Search for the cell housing the specified text and yield its [X, Y] center coordinate. 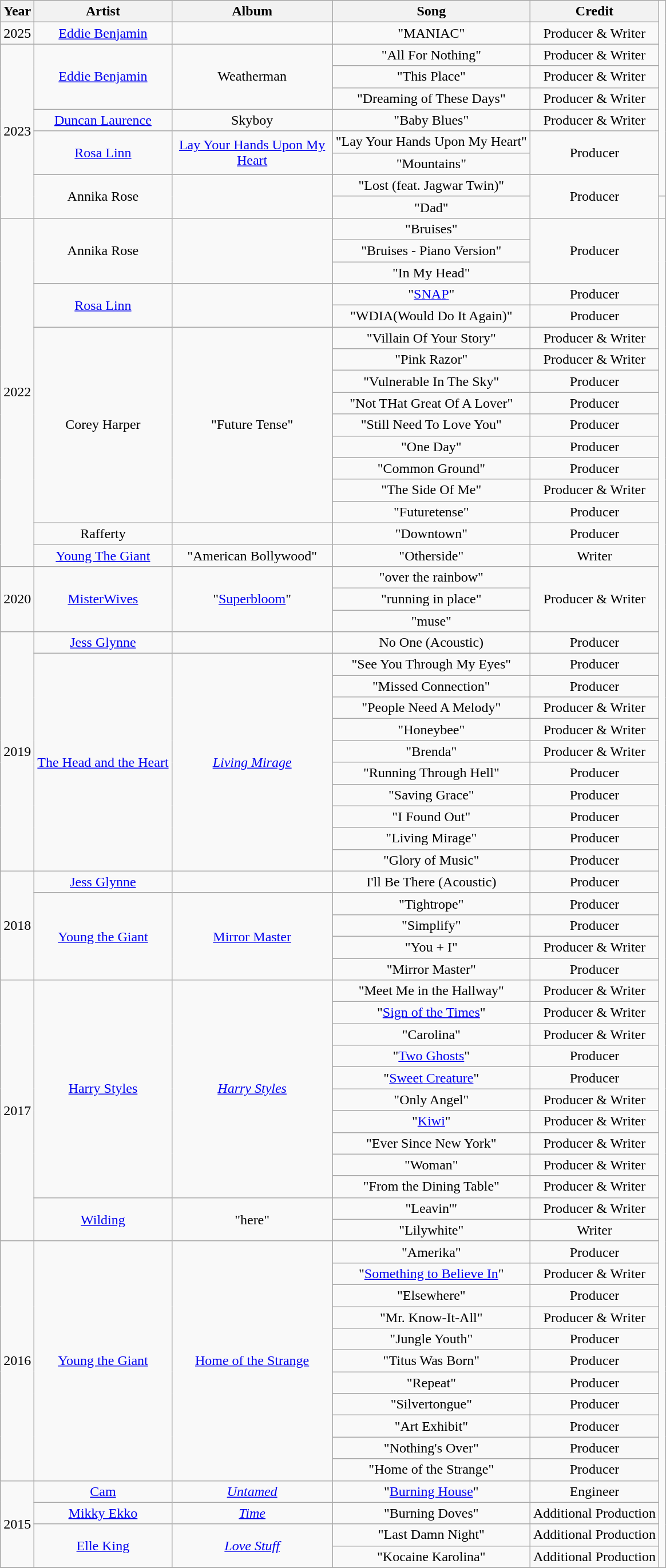
"SNAP" [431, 295]
"Vulnerable In The Sky" [431, 381]
"Baby Blues" [431, 120]
2022 [17, 392]
"Living Mirage" [431, 838]
The Head and the Heart [103, 763]
Time [252, 1513]
"Bruises - Piano Version" [431, 250]
"Nothing's Over" [431, 1448]
"One Day" [431, 447]
"Honeybee" [431, 730]
"Kocaine Karolina" [431, 1557]
"Burning Doves" [431, 1513]
"From the Dining Table" [431, 1187]
"American Bollywood" [252, 555]
Untamed [252, 1491]
"Two Ghosts" [431, 1056]
"People Need A Melody" [431, 708]
Young The Giant [103, 555]
Living Mirage [252, 763]
"The Side Of Me" [431, 490]
"Home of the Strange" [431, 1470]
"Common Ground" [431, 468]
"Simplify" [431, 925]
"Ever Since New York" [431, 1143]
"Something to Believe In" [431, 1273]
"Lay Your Hands Upon My Heart" [431, 142]
Credit [594, 11]
"Mountains" [431, 164]
"Glory of Music" [431, 860]
"Lilywhite" [431, 1230]
"Jungle Youth" [431, 1339]
"All For Nothing" [431, 55]
"Brenda" [431, 751]
Year [17, 11]
"You + I" [431, 947]
"Burning House" [431, 1491]
"Mr. Know-It-All" [431, 1317]
2025 [17, 33]
"Meet Me in the Hallway" [431, 991]
"See You Through My Eyes" [431, 664]
I'll Be There (Acoustic) [431, 882]
"In My Head" [431, 273]
Engineer [594, 1491]
"over the rainbow" [431, 577]
"Bruises" [431, 229]
"Futuretense" [431, 512]
"Kiwi" [431, 1121]
"Running Through Hell" [431, 773]
Song [431, 11]
"Carolina" [431, 1034]
"Tightrope" [431, 904]
"Dad" [431, 207]
MisterWives [103, 599]
Mikky Ekko [103, 1513]
"Still Need To Love You" [431, 425]
"Dreaming of These Days" [431, 98]
2015 [17, 1524]
"here" [252, 1219]
"running in place" [431, 599]
"Otherside" [431, 555]
"Downtown" [431, 534]
"Future Tense" [252, 425]
"Superbloom" [252, 599]
"Only Angel" [431, 1100]
"Not THat Great Of A Lover" [431, 403]
2016 [17, 1361]
Wilding [103, 1219]
No One (Acoustic) [431, 643]
"MANIAC" [431, 33]
"muse" [431, 620]
"This Place" [431, 77]
"Art Exhibit" [431, 1426]
Mirror Master [252, 936]
Artist [103, 11]
2019 [17, 751]
"Villain Of Your Story" [431, 338]
Elle King [103, 1546]
"Woman" [431, 1165]
Album [252, 11]
Corey Harper [103, 425]
2018 [17, 925]
"Mirror Master" [431, 969]
"Missed Connection" [431, 686]
"I Found Out" [431, 817]
"Pink Razor" [431, 360]
Cam [103, 1491]
Home of the Strange [252, 1361]
"Sign of the Times" [431, 1013]
Skyboy [252, 120]
"Titus Was Born" [431, 1361]
"Silvertongue" [431, 1404]
"Saving Grace" [431, 795]
"WDIA(Would Do It Again)" [431, 316]
Rafferty [103, 534]
Weatherman [252, 77]
"Lost (feat. Jagwar Twin)" [431, 185]
2023 [17, 131]
"Elsewhere" [431, 1295]
Lay Your Hands Upon My Heart [252, 153]
"Last Damn Night" [431, 1535]
"Sweet Creature" [431, 1078]
"Repeat" [431, 1383]
Love Stuff [252, 1546]
"Amerika" [431, 1252]
"Leavin'" [431, 1208]
2017 [17, 1111]
Duncan Laurence [103, 120]
2020 [17, 599]
